Search for the cell housing the specified text and yield its [x, y] center coordinate. 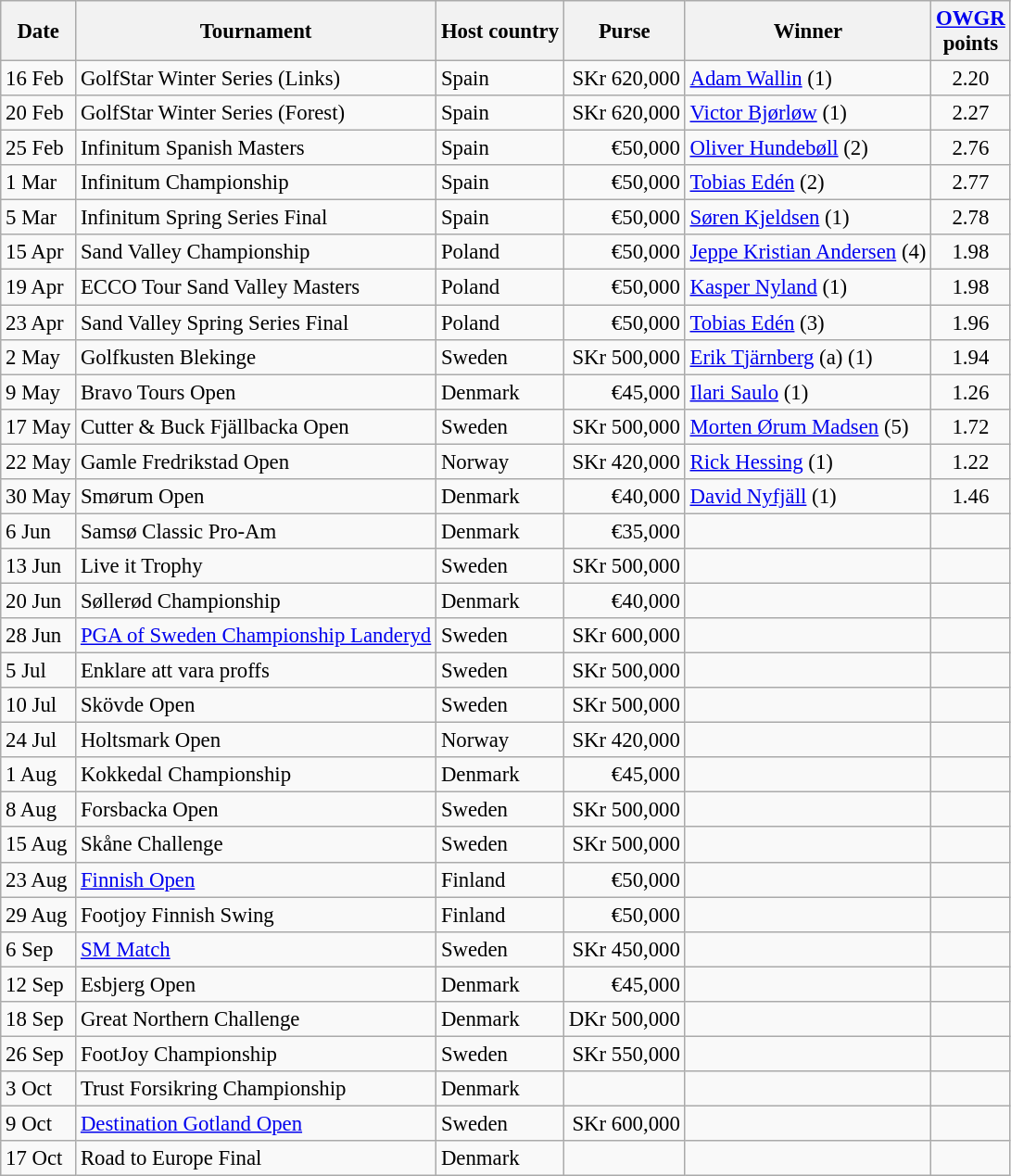
10 Jul [39, 705]
1 Mar [39, 183]
Ilari Saulo (1) [808, 392]
Erik Tjärnberg (a) (1) [808, 357]
20 Feb [39, 113]
Cutter & Buck Fjällbacka Open [256, 426]
GolfStar Winter Series (Forest) [256, 113]
Oliver Hundebøll (2) [808, 148]
Kasper Nyland (1) [808, 287]
6 Jun [39, 531]
Morten Ørum Madsen (5) [808, 426]
9 Oct [39, 1123]
Great Northern Challenge [256, 1019]
Forsbacka Open [256, 810]
Infinitum Spring Series Final [256, 218]
8 Aug [39, 810]
15 Aug [39, 845]
Sand Valley Spring Series Final [256, 322]
GolfStar Winter Series (Links) [256, 79]
Tobias Edén (3) [808, 322]
Tobias Edén (2) [808, 183]
Destination Gotland Open [256, 1123]
Victor Bjørløw (1) [808, 113]
SKr 450,000 [625, 949]
Tournament [256, 32]
Samsø Classic Pro-Am [256, 531]
Trust Forsikring Championship [256, 1089]
Skåne Challenge [256, 845]
David Nyfjäll (1) [808, 497]
22 May [39, 462]
1.94 [971, 357]
1 Aug [39, 775]
Host country [500, 32]
17 May [39, 426]
20 Jun [39, 601]
ECCO Tour Sand Valley Masters [256, 287]
3 Oct [39, 1089]
Live it Trophy [256, 566]
6 Sep [39, 949]
Esbjerg Open [256, 984]
SM Match [256, 949]
Finnish Open [256, 879]
2.78 [971, 218]
28 Jun [39, 636]
1.96 [971, 322]
15 Apr [39, 253]
17 Oct [39, 1158]
18 Sep [39, 1019]
5 Jul [39, 671]
26 Sep [39, 1054]
Footjoy Finnish Swing [256, 915]
12 Sep [39, 984]
Infinitum Championship [256, 183]
2.20 [971, 79]
23 Aug [39, 879]
24 Jul [39, 740]
30 May [39, 497]
2 May [39, 357]
1.26 [971, 392]
1.22 [971, 462]
Infinitum Spanish Masters [256, 148]
Golfkusten Blekinge [256, 357]
1.72 [971, 426]
€35,000 [625, 531]
Rick Hessing (1) [808, 462]
Adam Wallin (1) [808, 79]
2.27 [971, 113]
SKr 550,000 [625, 1054]
Winner [808, 32]
1.46 [971, 497]
2.76 [971, 148]
23 Apr [39, 322]
OWGRpoints [971, 32]
5 Mar [39, 218]
Søllerød Championship [256, 601]
Date [39, 32]
2.77 [971, 183]
9 May [39, 392]
Holtsmark Open [256, 740]
Gamle Fredrikstad Open [256, 462]
19 Apr [39, 287]
Purse [625, 32]
DKr 500,000 [625, 1019]
Jeppe Kristian Andersen (4) [808, 253]
13 Jun [39, 566]
Bravo Tours Open [256, 392]
Road to Europe Final [256, 1158]
Kokkedal Championship [256, 775]
FootJoy Championship [256, 1054]
PGA of Sweden Championship Landeryd [256, 636]
16 Feb [39, 79]
25 Feb [39, 148]
29 Aug [39, 915]
Skövde Open [256, 705]
Smørum Open [256, 497]
Sand Valley Championship [256, 253]
Søren Kjeldsen (1) [808, 218]
Enklare att vara proffs [256, 671]
